Identify which cell holds the provided text, then report its (X, Y) central coordinate. 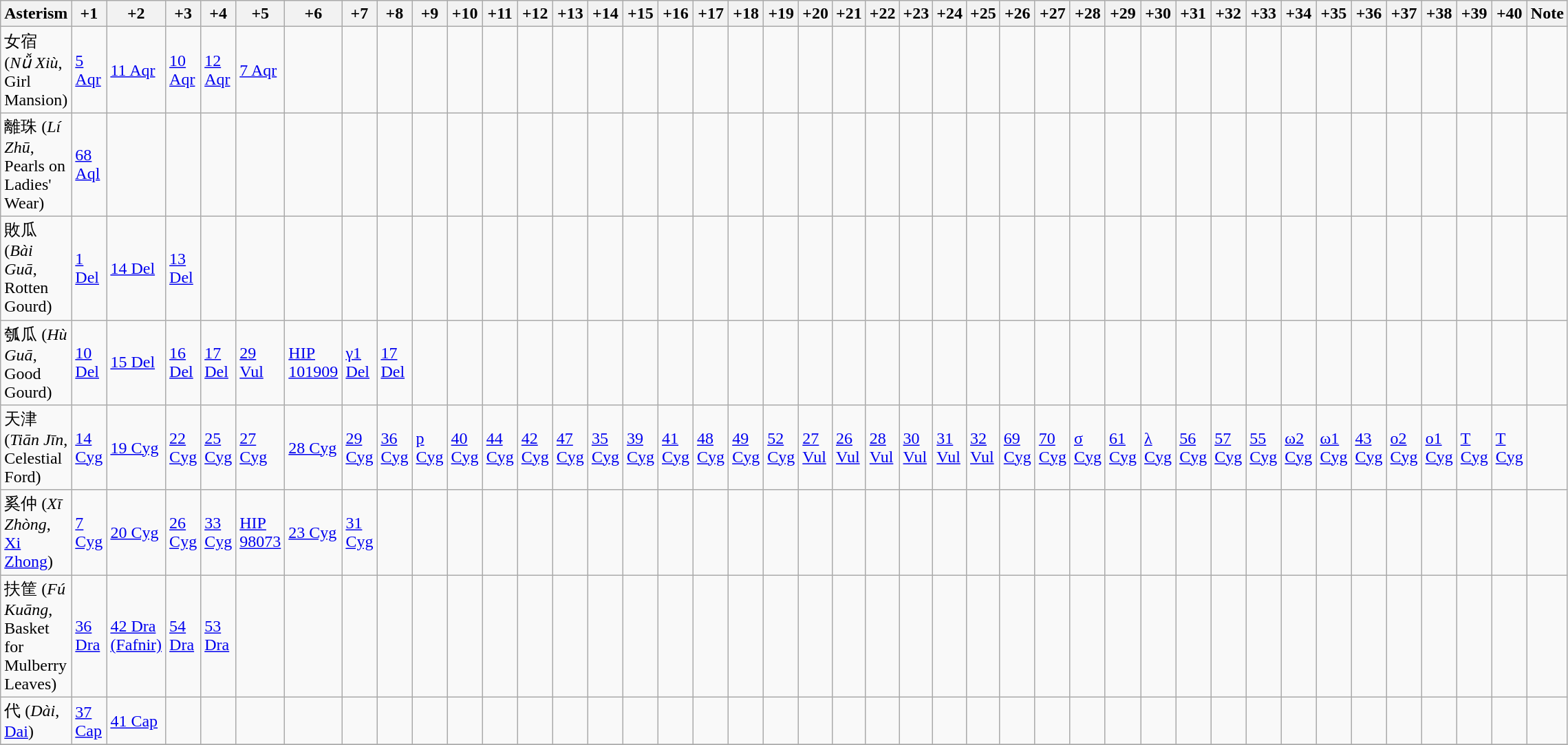
p Cyg (429, 448)
+39 (1474, 14)
+21 (849, 14)
36 Dra (89, 636)
+34 (1299, 14)
HIP 98073 (260, 532)
+4 (219, 14)
+5 (260, 14)
ω1 Cyg (1333, 448)
σ Cyg (1087, 448)
27 Cyg (260, 448)
10 Aqr (183, 70)
57 Cyg (1229, 448)
47 Cyg (570, 448)
+6 (314, 14)
55 Cyg (1263, 448)
7 Aqr (260, 70)
48 Cyg (711, 448)
19 Cyg (136, 448)
53 Dra (219, 636)
+22 (882, 14)
Asterism (36, 14)
+37 (1404, 14)
天津 (Tiān Jīn, Celestial Ford) (36, 448)
+38 (1439, 14)
70 Cyg (1053, 448)
5 Aqr (89, 70)
離珠 (Lí Zhū, Pearls on Ladies' Wear) (36, 165)
31 Vul (949, 448)
10 Del (89, 363)
+14 (605, 14)
26 Vul (849, 448)
56 Cyg (1193, 448)
+25 (984, 14)
39 Cyg (640, 448)
15 Del (136, 363)
+19 (782, 14)
扶筐 (Fú Kuāng, Basket for Mulberry Leaves) (36, 636)
20 Cyg (136, 532)
+40 (1510, 14)
22 Cyg (183, 448)
Note (1547, 14)
奚仲 (Xī Zhòng, Xi Zhong) (36, 532)
23 Cyg (314, 532)
69 Cyg (1017, 448)
37 Cap (89, 721)
+32 (1229, 14)
+23 (916, 14)
+13 (570, 14)
代 (Dài, Dai) (36, 721)
+15 (640, 14)
+18 (746, 14)
+8 (395, 14)
γ1 Del (359, 363)
+29 (1123, 14)
14 Del (136, 268)
+28 (1087, 14)
+27 (1053, 14)
13 Del (183, 268)
1 Del (89, 268)
+31 (1193, 14)
33 Cyg (219, 532)
+17 (711, 14)
61 Cyg (1123, 448)
12 Aqr (219, 70)
41 Cyg (676, 448)
+35 (1333, 14)
+11 (500, 14)
42 Cyg (535, 448)
+26 (1017, 14)
+1 (89, 14)
女宿 (Nǚ Xiù, Girl Mansion) (36, 70)
+33 (1263, 14)
49 Cyg (746, 448)
ο2 Cyg (1404, 448)
+7 (359, 14)
35 Cyg (605, 448)
λ Cyg (1159, 448)
14 Cyg (89, 448)
41 Cap (136, 721)
+9 (429, 14)
42 Dra (Fafnir) (136, 636)
36 Cyg (395, 448)
ω2 Cyg (1299, 448)
44 Cyg (500, 448)
25 Cyg (219, 448)
+36 (1369, 14)
52 Cyg (782, 448)
68 Aql (89, 165)
26 Cyg (183, 532)
敗瓜 (Bài Guā, Rotten Gourd) (36, 268)
40 Cyg (465, 448)
ο1 Cyg (1439, 448)
43 Cyg (1369, 448)
32 Vul (984, 448)
+16 (676, 14)
28 Cyg (314, 448)
54 Dra (183, 636)
16 Del (183, 363)
+30 (1159, 14)
30 Vul (916, 448)
+24 (949, 14)
11 Aqr (136, 70)
+20 (816, 14)
7 Cyg (89, 532)
+2 (136, 14)
29 Cyg (359, 448)
HIP 101909 (314, 363)
瓠瓜 (Hù Guā, Good Gourd) (36, 363)
27 Vul (816, 448)
29 Vul (260, 363)
28 Vul (882, 448)
+3 (183, 14)
+10 (465, 14)
+12 (535, 14)
31 Cyg (359, 532)
